Identify which cell holds the provided text, then report its [X, Y] central coordinate. 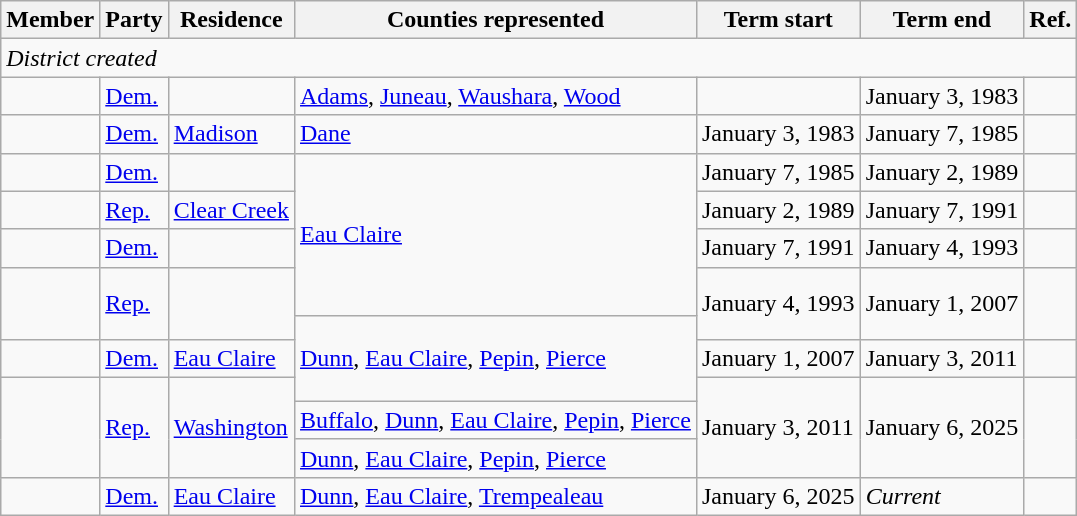
Dunn, Eau Claire, Trempealeau [495, 496]
District created [539, 58]
Party [134, 20]
Clear Creek [231, 210]
Adams, Juneau, Waushara, Wood [495, 96]
Dane [495, 134]
Term start [778, 20]
Residence [231, 20]
Buffalo, Dunn, Eau Claire, Pepin, Pierce [495, 420]
Counties represented [495, 20]
Term end [942, 20]
Current [942, 496]
Member [50, 20]
Ref. [1050, 20]
Madison [231, 134]
Washington [231, 427]
